Determine the [x, y] coordinate at the center of the cell enclosing the given text.  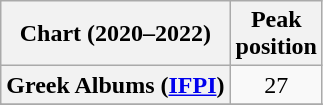
Chart (2020–2022) [116, 34]
27 [276, 85]
Greek Albums (IFPI) [116, 85]
Peakposition [276, 34]
